Return [x, y] of the center of cell containing provided text 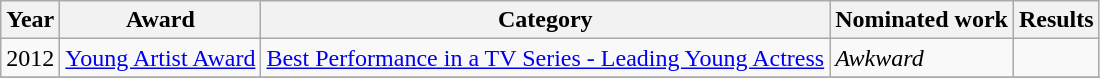
2012 [30, 58]
Results [1056, 20]
Nominated work [922, 20]
Awkward [922, 58]
Year [30, 20]
Award [160, 20]
Best Performance in a TV Series - Leading Young Actress [546, 58]
Young Artist Award [160, 58]
Category [546, 20]
